Scan for the cell matching the given text and deliver its [X, Y] coordinate at center. 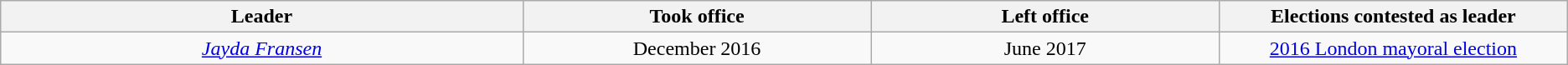
Took office [697, 17]
Jayda Fransen [262, 48]
2016 London mayoral election [1394, 48]
Left office [1045, 17]
June 2017 [1045, 48]
Leader [262, 17]
Elections contested as leader [1394, 17]
December 2016 [697, 48]
